Locate the cell with the specified text and output its (X, Y) center coordinate. 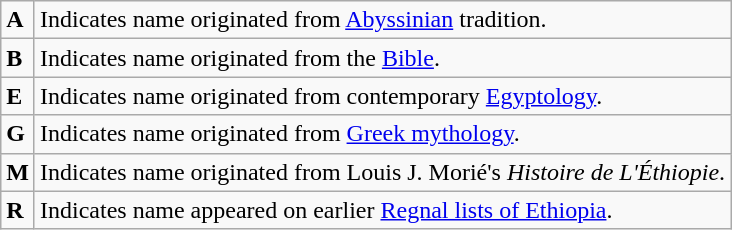
E (18, 96)
Indicates name originated from Greek mythology. (382, 134)
Indicates name appeared on earlier Regnal lists of Ethiopia. (382, 210)
Indicates name originated from contemporary Egyptology. (382, 96)
A (18, 20)
Indicates name originated from the Bible. (382, 58)
M (18, 172)
Indicates name originated from Abyssinian tradition. (382, 20)
G (18, 134)
Indicates name originated from Louis J. Morié's Histoire de L'Éthiopie. (382, 172)
R (18, 210)
B (18, 58)
